From the cell containing the given text, extract its center point as [x, y] coordinate. 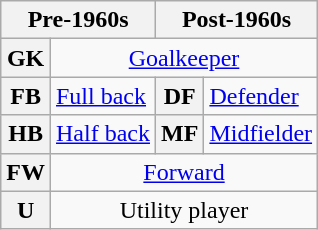
FW [26, 172]
Utility player [184, 210]
FB [26, 96]
Full back [102, 96]
Midfielder [261, 134]
HB [26, 134]
Post-1960s [237, 20]
GK [26, 58]
U [26, 210]
Defender [261, 96]
Forward [184, 172]
DF [180, 96]
Goalkeeper [184, 58]
MF [180, 134]
Half back [102, 134]
Pre-1960s [78, 20]
